From the cell containing the given text, extract its center point as (x, y) coordinate. 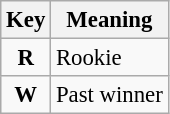
Past winner (110, 95)
Key (26, 20)
W (26, 95)
R (26, 58)
Rookie (110, 58)
Meaning (110, 20)
